Pinpoint the cell where the given text exists, returning its (x, y) midpoint coordinate. 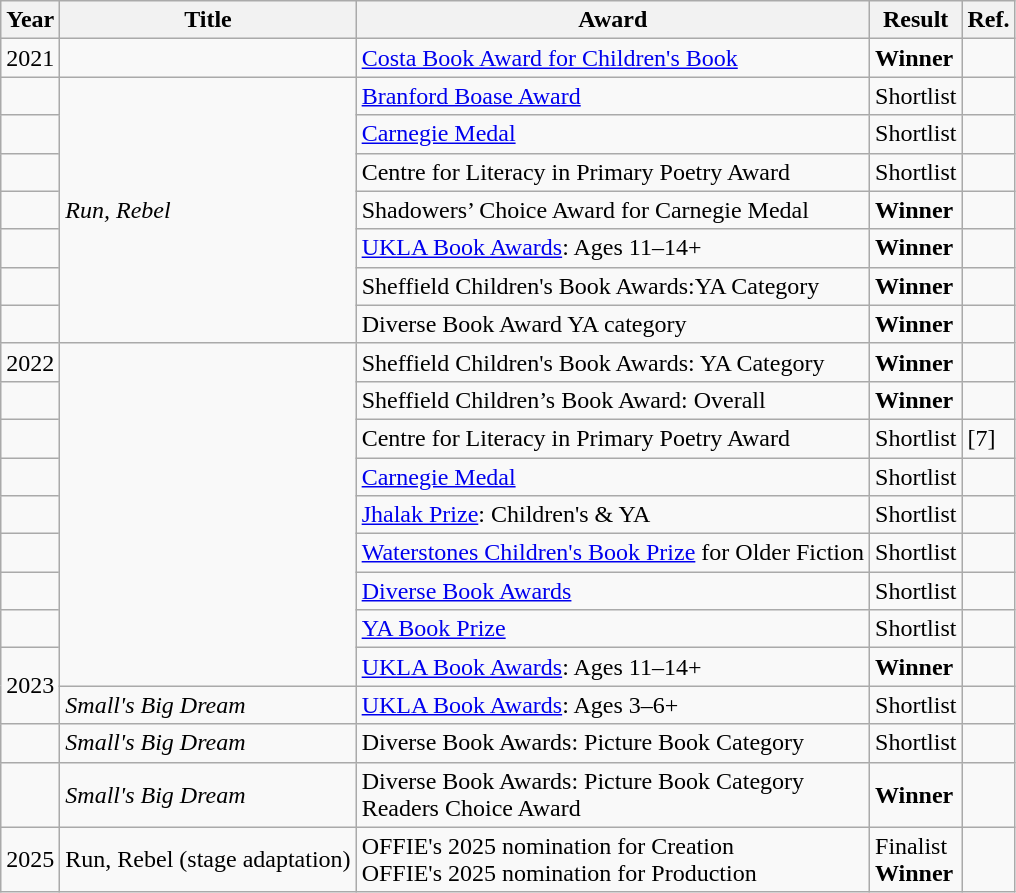
Diverse Book Awards: Picture Book CategoryReaders Choice Award (612, 794)
Jhalak Prize: Children's & YA (612, 515)
2023 (30, 686)
Costa Book Award for Children's Book (612, 58)
[7] (988, 438)
UKLA Book Awards: Ages 3–6+ (612, 705)
Sheffield Children's Book Awards: YA Category (612, 362)
Diverse Book Awards: Picture Book Category (612, 743)
FinalistWinner (916, 860)
Run, Rebel (stage adaptation) (208, 860)
Result (916, 20)
2025 (30, 860)
Sheffield Children's Book Awards:YA Category (612, 286)
Diverse Book Awards (612, 591)
Sheffield Children’s Book Award: Overall (612, 400)
Title (208, 20)
2022 (30, 362)
YA Book Prize (612, 629)
Year (30, 20)
Waterstones Children's Book Prize for Older Fiction (612, 553)
Ref. (988, 20)
Run, Rebel (208, 210)
2021 (30, 58)
Award (612, 20)
Diverse Book Award YA category (612, 324)
Branford Boase Award (612, 96)
OFFIE's 2025 nomination for CreationOFFIE's 2025 nomination for Production (612, 860)
Shadowers’ Choice Award for Carnegie Medal (612, 210)
